Return (x, y) of the center of cell containing provided text 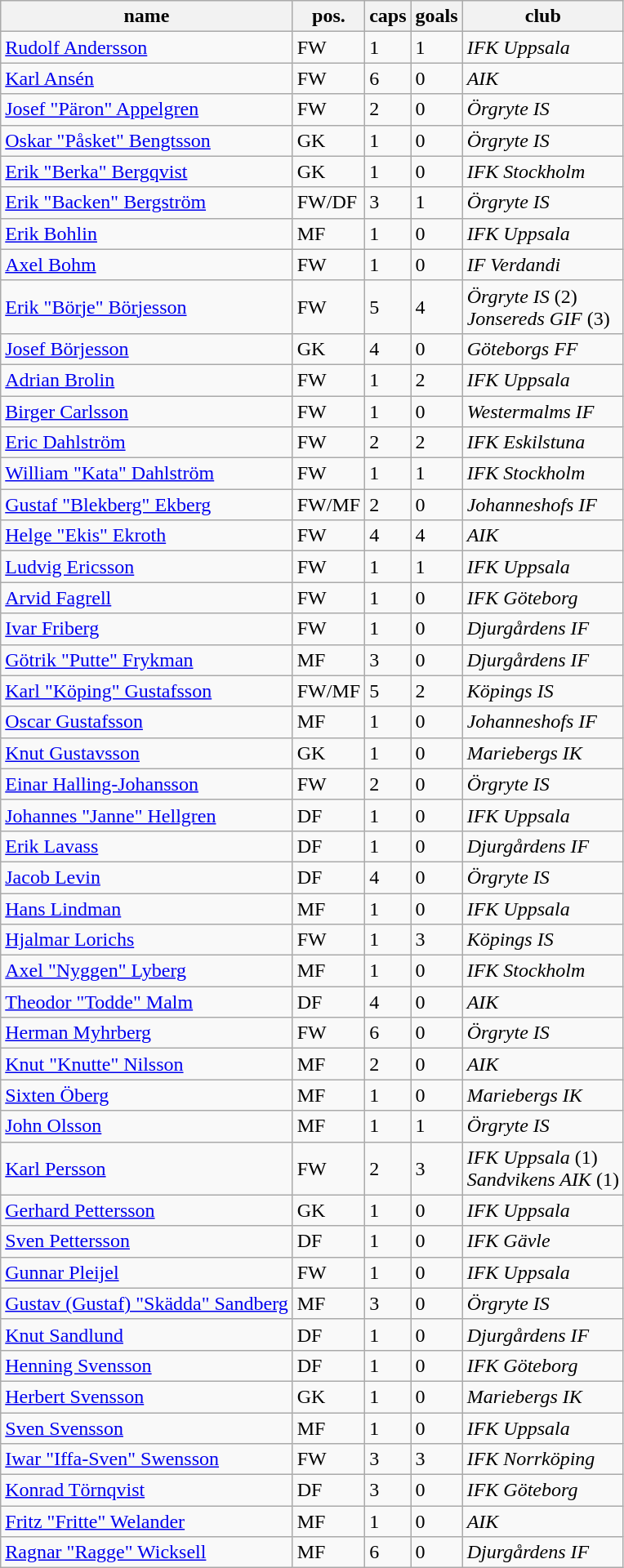
caps (388, 16)
club (542, 16)
Adrian Brolin (147, 380)
Karl Persson (147, 1168)
Einar Halling-Johansson (147, 784)
IFK Norrköping (542, 1459)
Arvid Fagrell (147, 598)
Herman Myhrberg (147, 1033)
Gustav (Gustaf) "Skädda" Sandberg (147, 1303)
Axel "Nyggen" Lyberg (147, 971)
IFK Eskilstuna (542, 443)
Herbert Svensson (147, 1396)
Oskar "Påsket" Bengtsson (147, 140)
IF Verdandi (542, 265)
Gerhard Pettersson (147, 1210)
Helge "Ekis" Ekroth (147, 536)
William "Kata" Dahlström (147, 474)
name (147, 16)
Knut Gustavsson (147, 753)
Karl "Köping" Gustafsson (147, 691)
Örgryte IS (2)Jonsereds GIF (3) (542, 307)
Sven Svensson (147, 1428)
Rudolf Andersson (147, 47)
Ivar Friberg (147, 629)
Karl Ansén (147, 78)
Erik "Börje" Börjesson (147, 307)
Westermalms IF (542, 411)
Fritz "Fritte" Welander (147, 1521)
Henning Svensson (147, 1365)
John Olsson (147, 1126)
Hjalmar Lorichs (147, 940)
Josef "Päron" Appelgren (147, 109)
Knut Sandlund (147, 1334)
Josef Börjesson (147, 349)
Sixten Öberg (147, 1095)
Knut "Knutte" Nilsson (147, 1064)
Birger Carlsson (147, 411)
Ragnar "Ragge" Wicksell (147, 1552)
Erik "Berka" Bergqvist (147, 171)
Jacob Levin (147, 877)
Götrik "Putte" Frykman (147, 660)
Johannes "Janne" Hellgren (147, 815)
Axel Bohm (147, 265)
IFK Uppsala (1)Sandvikens AIK (1) (542, 1168)
Eric Dahlström (147, 443)
Iwar "Iffa-Sven" Swensson (147, 1459)
goals (436, 16)
Erik "Backen" Bergström (147, 203)
pos. (328, 16)
Gunnar Pleijel (147, 1272)
Ludvig Ericsson (147, 567)
Erik Lavass (147, 846)
IFK Gävle (542, 1241)
Hans Lindman (147, 909)
Sven Pettersson (147, 1241)
Erik Bohlin (147, 234)
Oscar Gustafsson (147, 722)
Gustaf "Blekberg" Ekberg (147, 505)
Konrad Törnqvist (147, 1490)
Theodor "Todde" Malm (147, 1002)
FW/DF (328, 203)
Göteborgs FF (542, 349)
